Output the (x, y) coordinate of the center of the cell containing the given text.  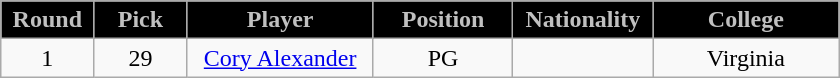
Pick (140, 20)
PG (443, 58)
1 (48, 58)
Position (443, 20)
Round (48, 20)
29 (140, 58)
College (746, 20)
Nationality (583, 20)
Player (280, 20)
Cory Alexander (280, 58)
Virginia (746, 58)
